Return (x, y) of the center of cell containing provided text 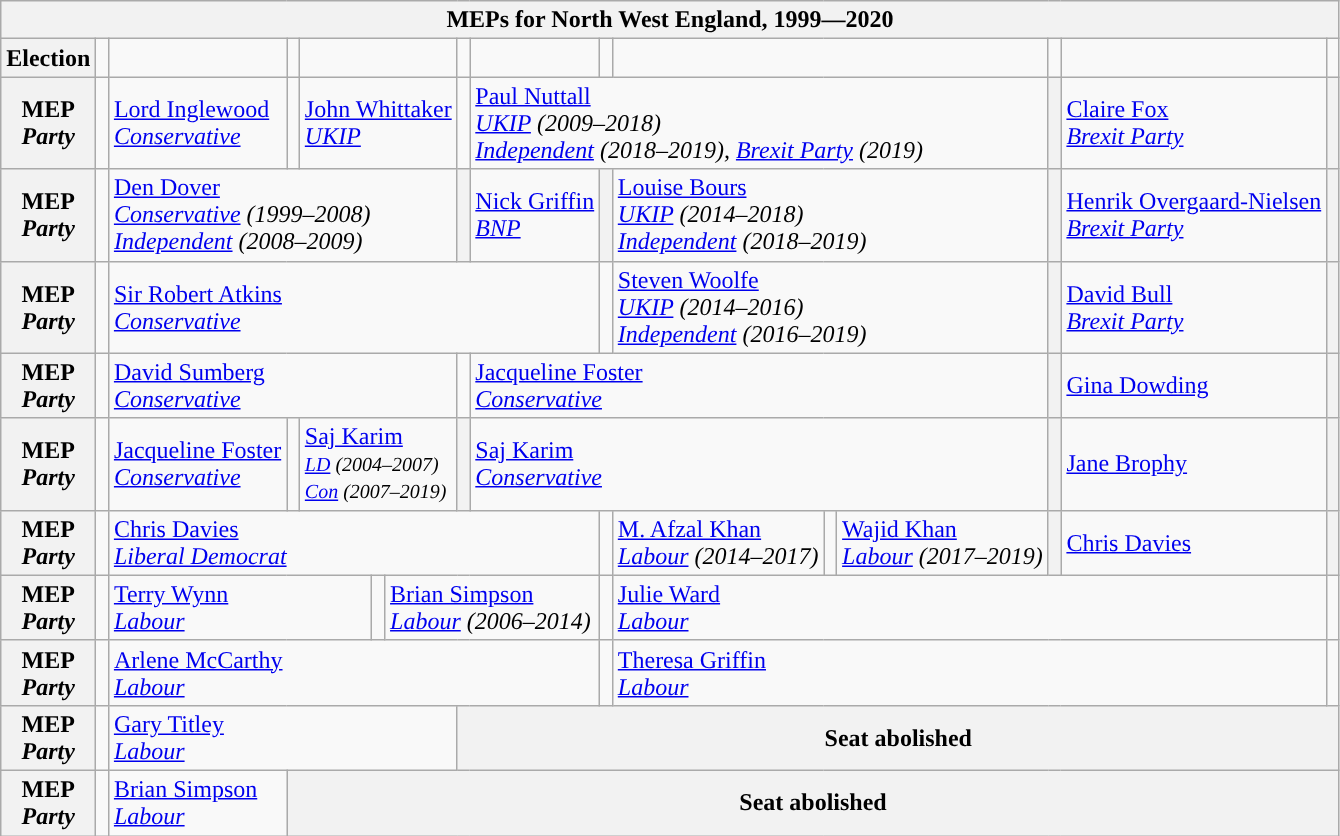
Sir Robert AtkinsConservative (354, 307)
Theresa GriffinLabour (969, 672)
Steven WoolfeUKIP (2014–2016) Independent (2016–2019) (830, 307)
Saj KarimLD (2004–2007)Con (2007–2019) (378, 464)
John WhittakerUKIP (378, 123)
Louise BoursUKIP (2014–2018) Independent (2018–2019) (830, 215)
Gina Dowding (1194, 386)
David SumbergConservative (282, 386)
Wajid KhanLabour (2017–2019) (943, 542)
M. Afzal KhanLabour (2014–2017) (718, 542)
Jane Brophy (1194, 464)
MEPs for North West England, 1999—2020 (670, 20)
Gary TitleyLabour (282, 738)
Paul NuttallUKIP (2009–2018) Independent (2018–2019), Brexit Party (2019) (760, 123)
Lord InglewoodConservative (197, 123)
Den DoverConservative (1999–2008)Independent (2008–2009) (282, 215)
Claire Fox Brexit Party (1194, 123)
Brian SimpsonLabour (197, 802)
Brian SimpsonLabour (2006–2014) (492, 608)
Chris Davies (1194, 542)
Election (48, 58)
Nick GriffinBNP (535, 215)
Chris DaviesLiberal Democrat (354, 542)
Terry WynnLabour (240, 608)
Henrik Overgaard-Nielsen Brexit Party (1194, 215)
David Bull Brexit Party (1194, 307)
Julie WardLabour (969, 608)
Arlene McCarthyLabour (354, 672)
Saj KarimConservative (760, 464)
